Find where the given text appears and provide that cell's center as (X, Y) coordinate. 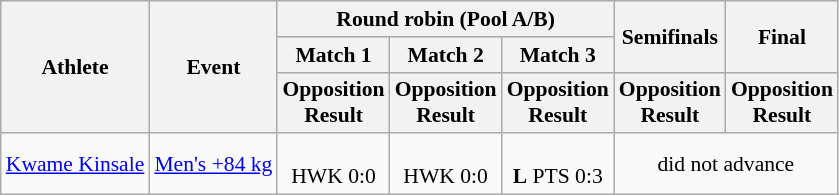
Final (782, 36)
Men's +84 kg (213, 164)
Athlete (76, 67)
Match 2 (446, 55)
Event (213, 67)
Round robin (Pool A/B) (445, 19)
Semifinals (670, 36)
Match 3 (558, 55)
L PTS 0:3 (558, 164)
Kwame Kinsale (76, 164)
did not advance (726, 164)
Match 1 (333, 55)
